Scan for the cell matching the given text and deliver its (x, y) coordinate at center. 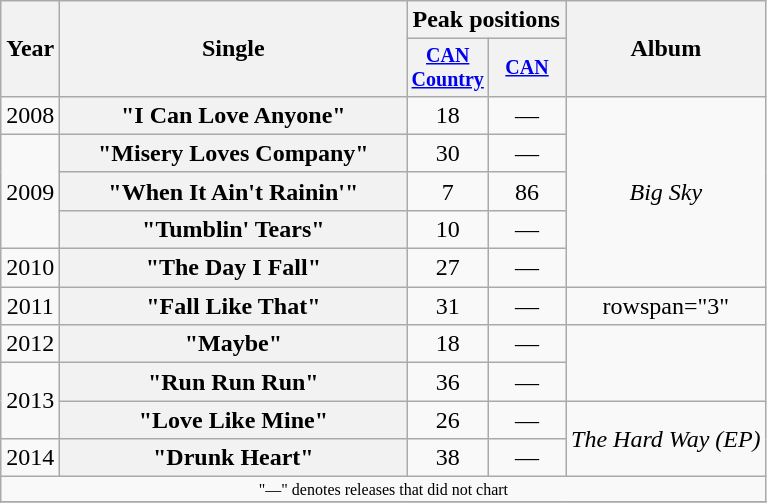
rowspan="3" (666, 306)
2013 (30, 401)
7 (448, 191)
CAN Country (448, 68)
86 (528, 191)
2008 (30, 115)
31 (448, 306)
CAN (528, 68)
"I Can Love Anyone" (234, 115)
"Run Run Run" (234, 382)
"Maybe" (234, 344)
2009 (30, 191)
2012 (30, 344)
2010 (30, 268)
"—" denotes releases that did not chart (384, 489)
"Drunk Heart" (234, 458)
"Tumblin' Tears" (234, 229)
"The Day I Fall" (234, 268)
"When It Ain't Rainin'" (234, 191)
10 (448, 229)
38 (448, 458)
"Love Like Mine" (234, 420)
"Misery Loves Company" (234, 153)
Album (666, 49)
26 (448, 420)
2014 (30, 458)
Peak positions (486, 20)
36 (448, 382)
27 (448, 268)
The Hard Way (EP) (666, 439)
2011 (30, 306)
Big Sky (666, 191)
Year (30, 49)
30 (448, 153)
"Fall Like That" (234, 306)
Single (234, 49)
